Determine the [x, y] coordinate at the center of the cell enclosing the given text.  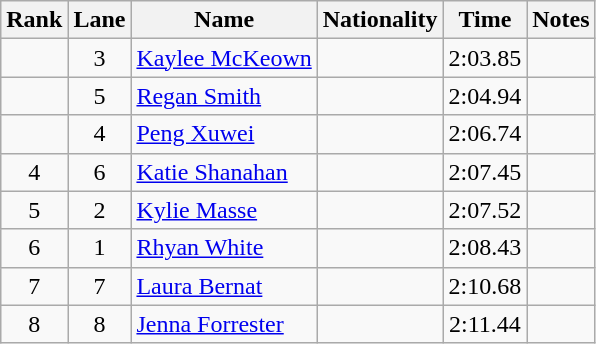
Rank [34, 20]
2:10.68 [485, 286]
Katie Shanahan [224, 172]
2:11.44 [485, 324]
2:07.52 [485, 210]
Kylie Masse [224, 210]
Rhyan White [224, 248]
Peng Xuwei [224, 134]
Nationality [380, 20]
3 [100, 58]
2 [100, 210]
Kaylee McKeown [224, 58]
Jenna Forrester [224, 324]
Notes [561, 20]
2:07.45 [485, 172]
2:08.43 [485, 248]
1 [100, 248]
Time [485, 20]
Lane [100, 20]
Regan Smith [224, 96]
2:04.94 [485, 96]
2:06.74 [485, 134]
Name [224, 20]
2:03.85 [485, 58]
Laura Bernat [224, 286]
